Search for the cell housing the specified text and yield its (X, Y) center coordinate. 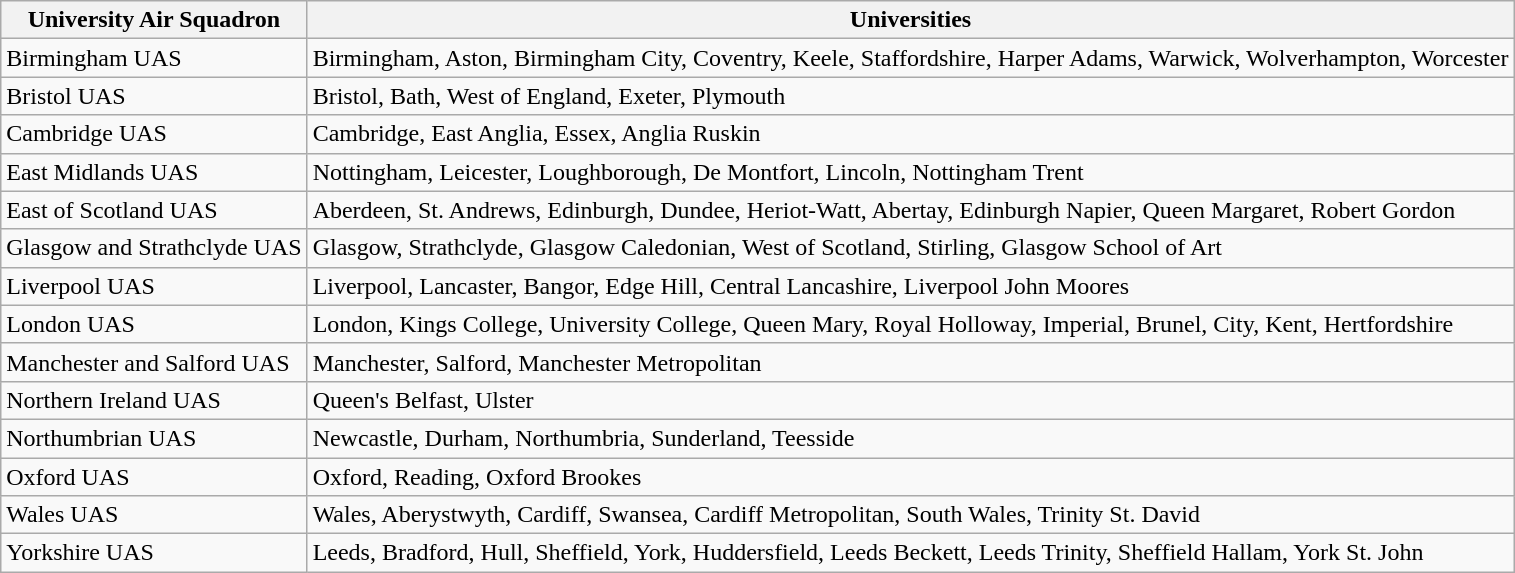
Newcastle, Durham, Northumbria, Sunderland, Teesside (910, 438)
Manchester, Salford, Manchester Metropolitan (910, 362)
Bristol, Bath, West of England, Exeter, Plymouth (910, 96)
Liverpool UAS (154, 286)
East Midlands UAS (154, 172)
Universities (910, 20)
Cambridge UAS (154, 134)
Glasgow and Strathclyde UAS (154, 248)
Birmingham UAS (154, 58)
Bristol UAS (154, 96)
Liverpool, Lancaster, Bangor, Edge Hill, Central Lancashire, Liverpool John Moores (910, 286)
Wales UAS (154, 515)
Manchester and Salford UAS (154, 362)
Northumbrian UAS (154, 438)
University Air Squadron (154, 20)
Oxford UAS (154, 477)
Glasgow, Strathclyde, Glasgow Caledonian, West of Scotland, Stirling, Glasgow School of Art (910, 248)
Oxford, Reading, Oxford Brookes (910, 477)
London, Kings College, University College, Queen Mary, Royal Holloway, Imperial, Brunel, City, Kent, Hertfordshire (910, 324)
Yorkshire UAS (154, 553)
Nottingham, Leicester, Loughborough, De Montfort, Lincoln, Nottingham Trent (910, 172)
Queen's Belfast, Ulster (910, 400)
Wales, Aberystwyth, Cardiff, Swansea, Cardiff Metropolitan, South Wales, Trinity St. David (910, 515)
Cambridge, East Anglia, Essex, Anglia Ruskin (910, 134)
Birmingham, Aston, Birmingham City, Coventry, Keele, Staffordshire, Harper Adams, Warwick, Wolverhampton, Worcester (910, 58)
Leeds, Bradford, Hull, Sheffield, York, Huddersfield, Leeds Beckett, Leeds Trinity, Sheffield Hallam, York St. John (910, 553)
Northern Ireland UAS (154, 400)
Aberdeen, St. Andrews, Edinburgh, Dundee, Heriot-Watt, Abertay, Edinburgh Napier, Queen Margaret, Robert Gordon (910, 210)
London UAS (154, 324)
East of Scotland UAS (154, 210)
